Find where the given text appears and provide that cell's center as (x, y) coordinate. 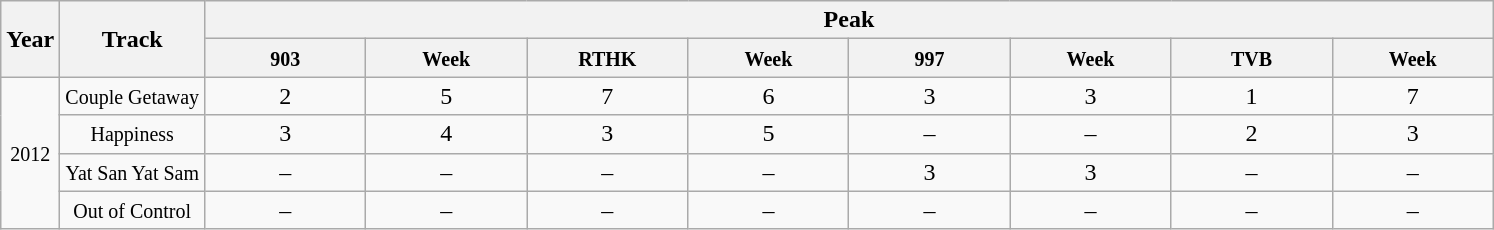
RTHK (608, 58)
Happiness (132, 134)
997 (930, 58)
Yat San Yat Sam (132, 172)
Couple Getaway (132, 96)
Out of Control (132, 210)
TVB (1252, 58)
6 (768, 96)
Year (30, 39)
903 (286, 58)
2012 (30, 153)
1 (1252, 96)
Peak (849, 20)
Track (132, 39)
4 (446, 134)
